Output the [x, y] coordinate of the center of the cell containing the given text.  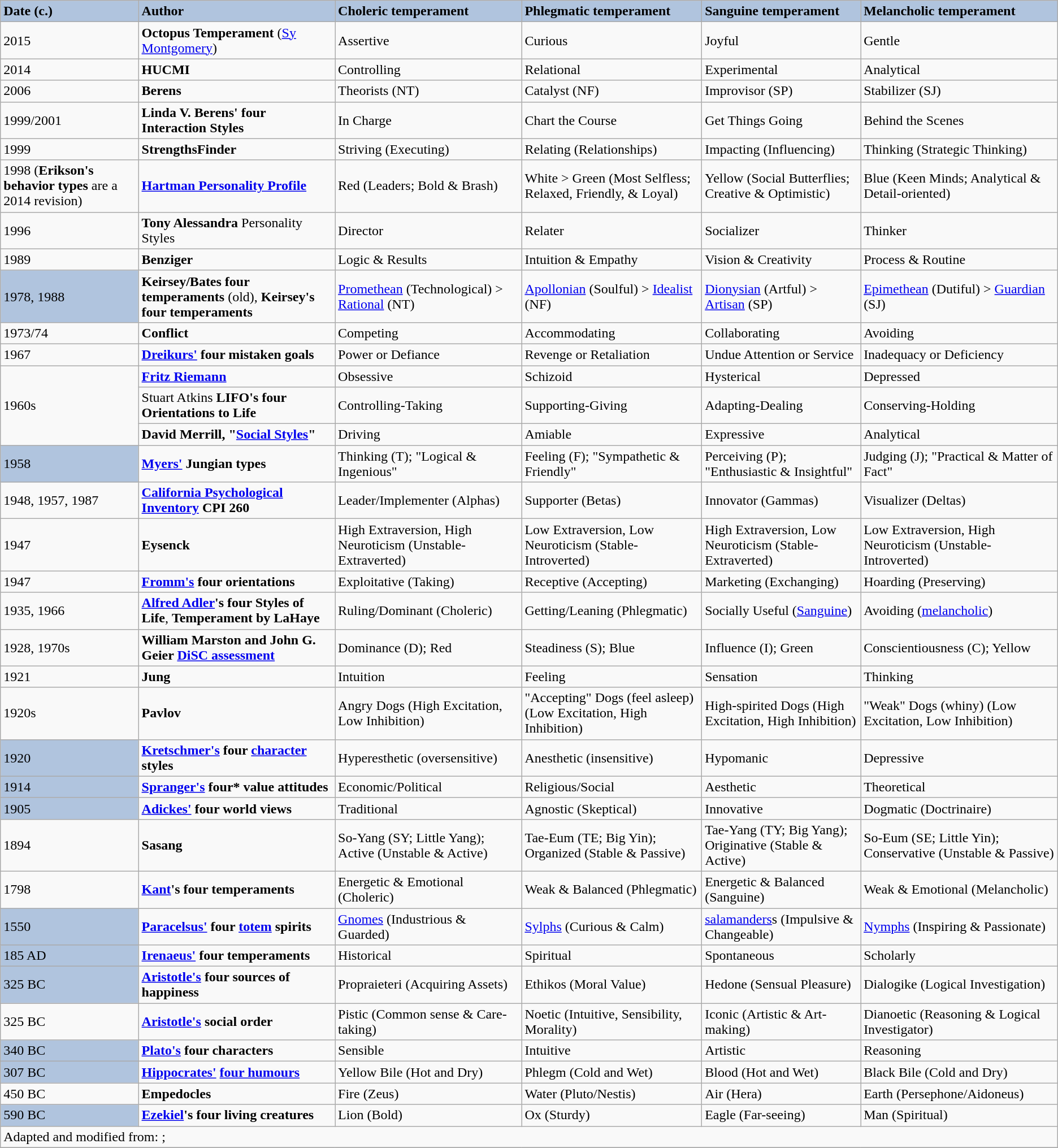
Conflict [237, 333]
1935, 1966 [70, 610]
Spontaneous [781, 956]
Iconic (Artistic & Art-making) [781, 1022]
Schizoid [612, 376]
Socially Useful (Sanguine) [781, 610]
1999/2001 [70, 120]
StrengthsFinder [237, 149]
Driving [428, 435]
1921 [70, 677]
Dialogike (Logical Investigation) [960, 985]
1550 [70, 926]
Dominance (D); Red [428, 648]
Sensation [781, 677]
Ezekiel's four living creatures [237, 1115]
William Marston and John G. Geier DiSC assessment [237, 648]
Steadiness (S); Blue [612, 648]
Thinker [960, 231]
Avoiding (melancholic) [960, 610]
1967 [70, 354]
Linda V. Berens' four Interaction Styles [237, 120]
Berens [237, 91]
Relating (Relationships) [612, 149]
Hypomanic [781, 757]
Logic & Results [428, 259]
Innovator (Gammas) [781, 501]
Man (Spiritual) [960, 1115]
1978, 1988 [70, 296]
Air (Hera) [781, 1094]
Melancholic temperament [960, 11]
Expressive [781, 435]
Depressed [960, 376]
Tony Alessandra Personality Styles [237, 231]
Hippocrates' four humours [237, 1072]
1999 [70, 149]
Tae-Yang (TY; Big Yang); Originative (Stable & Active) [781, 845]
Get Things Going [781, 120]
Fire (Zeus) [428, 1094]
Stuart Atkins LIFO's four Orientations to Life [237, 406]
450 BC [70, 1094]
Weak & Emotional (Melancholic) [960, 890]
Nymphs (Inspiring & Passionate) [960, 926]
Chart the Course [612, 120]
Obsessive [428, 376]
Aristotle's social order [237, 1022]
Low Extraversion, High Neuroticism (Unstable-Introverted) [960, 545]
HUCMI [237, 70]
Eysenck [237, 545]
Competing [428, 333]
Myers' Jungian types [237, 463]
Benziger [237, 259]
Empedocles [237, 1094]
Propraieteri (Acquiring Assets) [428, 985]
Fritz Riemann [237, 376]
Visualizer (Deltas) [960, 501]
Lion (Bold) [428, 1115]
Hyperesthetic (oversensitive) [428, 757]
Scholarly [960, 956]
Agnostic (Skeptical) [612, 808]
Improvisor (SP) [781, 91]
1948, 1957, 1987 [70, 501]
Controlling-Taking [428, 406]
Ox (Sturdy) [612, 1115]
Amiable [612, 435]
Relational [612, 70]
Intuitive [612, 1051]
Aristotle's four sources of happiness [237, 985]
Eagle (Far-seeing) [781, 1115]
Phlegmatic temperament [612, 11]
Tae-Eum (TE; Big Yin); Organized (Stable & Passive) [612, 845]
High Extraversion, High Neuroticism (Unstable-Extraverted) [428, 545]
Feeling [612, 677]
Influence (I); Green [781, 648]
1920s [70, 713]
2014 [70, 70]
Impacting (Influencing) [781, 149]
2006 [70, 91]
Adapting-Dealing [781, 406]
Hartman Personality Profile [237, 186]
Intuition [428, 677]
Depressive [960, 757]
1894 [70, 845]
Choleric temperament [428, 11]
Artistic [781, 1051]
Earth (Persephone/Aidoneus) [960, 1094]
Spranger's four* value attitudes [237, 787]
Curious [612, 41]
2015 [70, 41]
Anesthetic (insensitive) [612, 757]
Historical [428, 956]
Spiritual [612, 956]
Sensible [428, 1051]
Promethean (Technological) > Rational (NT) [428, 296]
Epimethean (Dutiful) > Guardian (SJ) [960, 296]
1914 [70, 787]
1996 [70, 231]
Adapted and modified from: ; [529, 1137]
1798 [70, 890]
Perceiving (P); "Enthusiastic & Insightful" [781, 463]
Angry Dogs (High Excitation, Low Inhibition) [428, 713]
Accommodating [612, 333]
590 BC [70, 1115]
Octopus Temperament (Sy Montgomery) [237, 41]
Hedone (Sensual Pleasure) [781, 985]
Thinking [960, 677]
Experimental [781, 70]
Collaborating [781, 333]
Stabilizer (SJ) [960, 91]
Fromm's four orientations [237, 582]
Paracelsus' four totem spirits [237, 926]
Avoiding [960, 333]
Innovative [781, 808]
1928, 1970s [70, 648]
Jung [237, 677]
Vision & Creativity [781, 259]
Dreikurs' four mistaken goals [237, 354]
Adickes' four world views [237, 808]
Leader/Implementer (Alphas) [428, 501]
185 AD [70, 956]
Author [237, 11]
1905 [70, 808]
"Weak" Dogs (whiny) (Low Excitation, Low Inhibition) [960, 713]
Ruling/Dominant (Choleric) [428, 610]
Hysterical [781, 376]
Director [428, 231]
307 BC [70, 1072]
Theorists (NT) [428, 91]
High Extraversion, Low Neuroticism (Stable-Extraverted) [781, 545]
Aesthetic [781, 787]
Undue Attention or Service [781, 354]
Judging (J); "Practical & Matter of Fact" [960, 463]
Supporting-Giving [612, 406]
Supporter (Betas) [612, 501]
1960s [70, 405]
Sanguine temperament [781, 11]
Yellow Bile (Hot and Dry) [428, 1072]
Intuition & Empathy [612, 259]
Exploitative (Taking) [428, 582]
Striving (Executing) [428, 149]
David Merrill, "Social Styles" [237, 435]
Conserving-Holding [960, 406]
Thinking (T); "Logical & Ingenious" [428, 463]
Relater [612, 231]
Pistic (Common sense & Care-taking) [428, 1022]
Kant's four temperaments [237, 890]
Hoarding (Preserving) [960, 582]
Revenge or Retaliation [612, 354]
Assertive [428, 41]
In Charge [428, 120]
Keirsey/Bates four temperaments (old), Keirsey's four temperaments [237, 296]
Reasoning [960, 1051]
Kretschmer's four character styles [237, 757]
Socializer [781, 231]
Traditional [428, 808]
Conscientiousness (C); Yellow [960, 648]
Economic/Political [428, 787]
Gentle [960, 41]
Joyful [781, 41]
1989 [70, 259]
Religious/Social [612, 787]
Controlling [428, 70]
Date (c.) [70, 11]
"Accepting" Dogs (feel asleep) (Low Excitation, High Inhibition) [612, 713]
Behind the Scenes [960, 120]
Red (Leaders; Bold & Brash) [428, 186]
Gnomes (Industrious & Guarded) [428, 926]
1920 [70, 757]
Apollonian (Soulful) > Idealist (NF) [612, 296]
Irenaeus' four temperaments [237, 956]
Energetic & Emotional (Choleric) [428, 890]
Marketing (Exchanging) [781, 582]
California Psychological Inventory CPI 260 [237, 501]
Theoretical [960, 787]
Black Bile (Cold and Dry) [960, 1072]
Getting/Leaning (Phlegmatic) [612, 610]
Energetic & Balanced (Sanguine) [781, 890]
Process & Routine [960, 259]
340 BC [70, 1051]
Receptive (Accepting) [612, 582]
Alfred Adler's four Styles of Life, Temperament by LaHaye [237, 610]
Dogmatic (Doctrinaire) [960, 808]
Blood (Hot and Wet) [781, 1072]
Blue (Keen Minds; Analytical & Detail-oriented) [960, 186]
Catalyst (NF) [612, 91]
Low Extraversion, Low Neuroticism (Stable-Introverted) [612, 545]
Inadequacy or Deficiency [960, 354]
Weak & Balanced (Phlegmatic) [612, 890]
Plato's four characters [237, 1051]
Feeling (F); "Sympathetic & Friendly" [612, 463]
Sylphs (Curious & Calm) [612, 926]
Power or Defiance [428, 354]
So-Eum (SE; Little Yin); Conservative (Unstable & Passive) [960, 845]
Water (Pluto/Nestis) [612, 1094]
1973/74 [70, 333]
Noetic (Intuitive, Sensibility, Morality) [612, 1022]
Thinking (Strategic Thinking) [960, 149]
White > Green (Most Selfless; Relaxed, Friendly, & Loyal) [612, 186]
1958 [70, 463]
So-Yang (SY; Little Yang); Active (Unstable & Active) [428, 845]
Pavlov [237, 713]
Dianoetic (Reasoning & Logical Investigator) [960, 1022]
Sasang [237, 845]
Yellow (Social Butterflies; Creative & Optimistic) [781, 186]
High-spirited Dogs (High Excitation, High Inhibition) [781, 713]
1998 (Erikson's behavior types are a 2014 revision) [70, 186]
Dionysian (Artful) > Artisan (SP) [781, 296]
Ethikos (Moral Value) [612, 985]
Phlegm (Cold and Wet) [612, 1072]
salamanderss (Impulsive & Changeable) [781, 926]
